Pinpoint the cell where the given text exists, returning its [X, Y] midpoint coordinate. 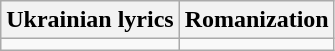
Ukrainian lyrics [90, 20]
Romanization [256, 20]
